For the text-containing cell, return its midpoint in [x, y] coordinate format. 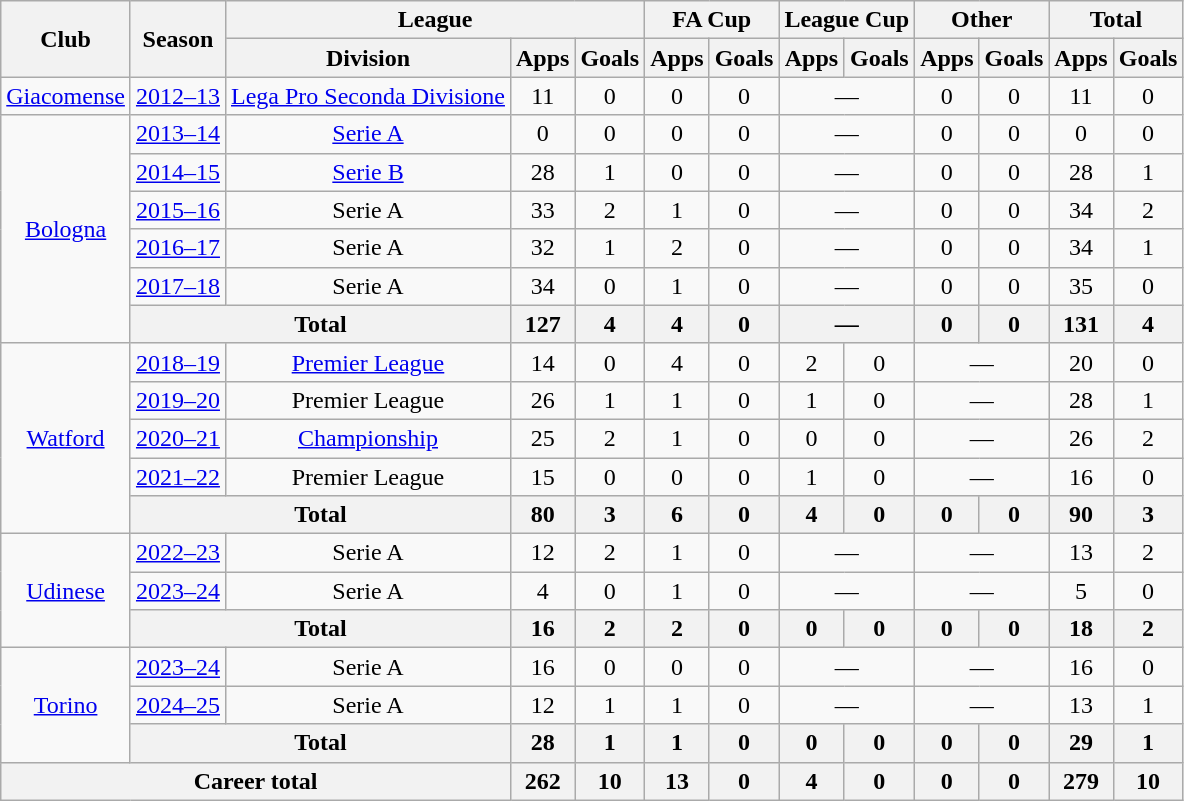
35 [1081, 286]
32 [542, 248]
80 [542, 515]
Division [368, 58]
2020–21 [178, 438]
Udinese [66, 591]
Torino [66, 705]
33 [542, 210]
2016–17 [178, 248]
Watford [66, 438]
2024–25 [178, 705]
Championship [368, 438]
League [434, 20]
Bologna [66, 229]
20 [1081, 362]
Giacomense [66, 96]
14 [542, 362]
5 [1081, 591]
League Cup [847, 20]
2018–19 [178, 362]
15 [542, 477]
Season [178, 39]
Club [66, 39]
Lega Pro Seconda Divisione [368, 96]
279 [1081, 781]
2012–13 [178, 96]
2019–20 [178, 400]
2017–18 [178, 286]
2021–22 [178, 477]
262 [542, 781]
90 [1081, 515]
2015–16 [178, 210]
2013–14 [178, 134]
6 [677, 515]
2014–15 [178, 172]
Serie B [368, 172]
29 [1081, 743]
FA Cup [712, 20]
2022–23 [178, 553]
25 [542, 438]
Career total [256, 781]
127 [542, 324]
131 [1081, 324]
Other [982, 20]
18 [1081, 629]
